Locate the cell with the specified text and output its [X, Y] center coordinate. 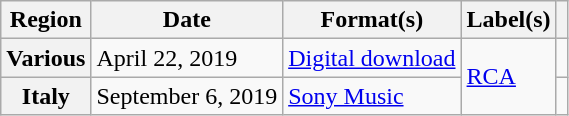
Digital download [372, 58]
Format(s) [372, 20]
September 6, 2019 [187, 96]
Region [46, 20]
Date [187, 20]
Various [46, 58]
April 22, 2019 [187, 58]
Sony Music [372, 96]
Label(s) [508, 20]
Italy [46, 96]
RCA [508, 77]
